From the cell containing the given text, extract its center point as [X, Y] coordinate. 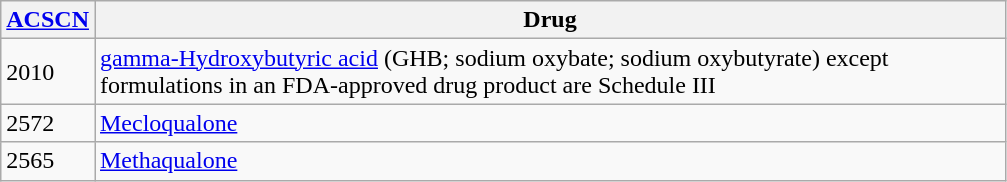
2010 [48, 72]
2572 [48, 123]
2565 [48, 161]
ACSCN [48, 20]
gamma-Hydroxybutyric acid (GHB; sodium oxybate; sodium oxybutyrate) except formulations in an FDA-approved drug product are Schedule III [550, 72]
Mecloqualone [550, 123]
Drug [550, 20]
Methaqualone [550, 161]
